Capture the cell that displays the provided text and extract its (x, y) central coordinate. 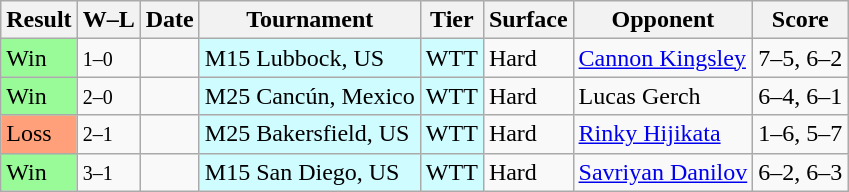
Result (39, 20)
Score (800, 20)
M15 Lubbock, US (310, 58)
Loss (39, 134)
2–0 (108, 96)
M25 Cancún, Mexico (310, 96)
Date (170, 20)
6–4, 6–1 (800, 96)
1–6, 5–7 (800, 134)
Cannon Kingsley (663, 58)
7–5, 6–2 (800, 58)
Opponent (663, 20)
1–0 (108, 58)
Rinky Hijikata (663, 134)
6–2, 6–3 (800, 172)
Surface (528, 20)
2–1 (108, 134)
Lucas Gerch (663, 96)
3–1 (108, 172)
W–L (108, 20)
M15 San Diego, US (310, 172)
Tier (452, 20)
M25 Bakersfield, US (310, 134)
Savriyan Danilov (663, 172)
Tournament (310, 20)
